Detect which cell encompasses the target text, then output its (x, y) center coordinate. 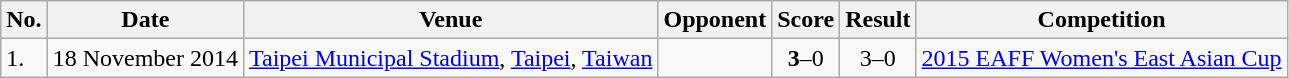
2015 EAFF Women's East Asian Cup (1102, 58)
Score (806, 20)
Opponent (715, 20)
No. (24, 20)
Result (878, 20)
Date (145, 20)
Competition (1102, 20)
Venue (451, 20)
1. (24, 58)
Taipei Municipal Stadium, Taipei, Taiwan (451, 58)
18 November 2014 (145, 58)
